Return the [x, y] coordinate for the center point of the cell that contains the specified text.  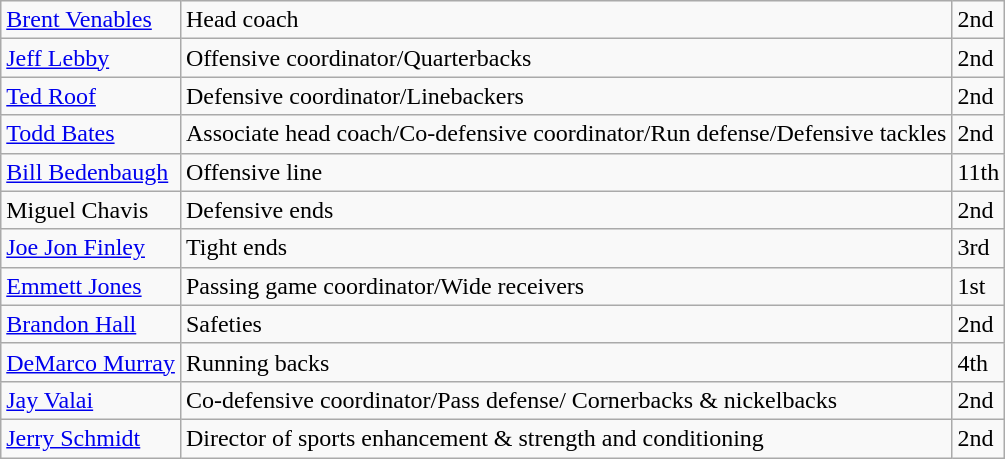
Bill Bedenbaugh [91, 172]
Associate head coach/Co-defensive coordinator/Run defense/Defensive tackles [566, 134]
Safeties [566, 324]
11th [978, 172]
Miguel Chavis [91, 210]
Offensive line [566, 172]
Ted Roof [91, 96]
Co-defensive coordinator/Pass defense/ Cornerbacks & nickelbacks [566, 400]
1st [978, 286]
Defensive ends [566, 210]
Tight ends [566, 248]
Jeff Lebby [91, 58]
Director of sports enhancement & strength and conditioning [566, 438]
Jay Valai [91, 400]
Running backs [566, 362]
Joe Jon Finley [91, 248]
Offensive coordinator/Quarterbacks [566, 58]
Passing game coordinator/Wide receivers [566, 286]
Emmett Jones [91, 286]
4th [978, 362]
Brent Venables [91, 20]
DeMarco Murray [91, 362]
Brandon Hall [91, 324]
Defensive coordinator/Linebackers [566, 96]
Jerry Schmidt [91, 438]
Head coach [566, 20]
3rd [978, 248]
Todd Bates [91, 134]
